Provide the (X, Y) coordinate of the cell's center where the given text is located.  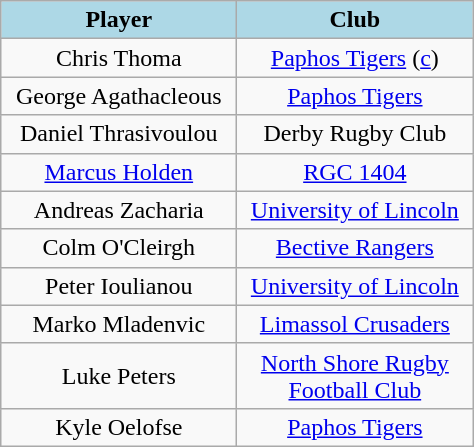
Peter Ioulianou (119, 286)
Colm O'Cleirgh (119, 248)
Paphos Tigers (c) (355, 58)
Derby Rugby Club (355, 134)
Player (119, 20)
George Agathacleous (119, 96)
Club (355, 20)
Kyle Oelofse (119, 427)
RGC 1404 (355, 172)
Marcus Holden (119, 172)
North Shore Rugby Football Club (355, 376)
Daniel Thrasivoulou (119, 134)
Chris Thoma (119, 58)
Luke Peters (119, 376)
Bective Rangers (355, 248)
Limassol Crusaders (355, 324)
Marko Mladenvic (119, 324)
Andreas Zacharia (119, 210)
